Capture the cell that displays the provided text and extract its [x, y] central coordinate. 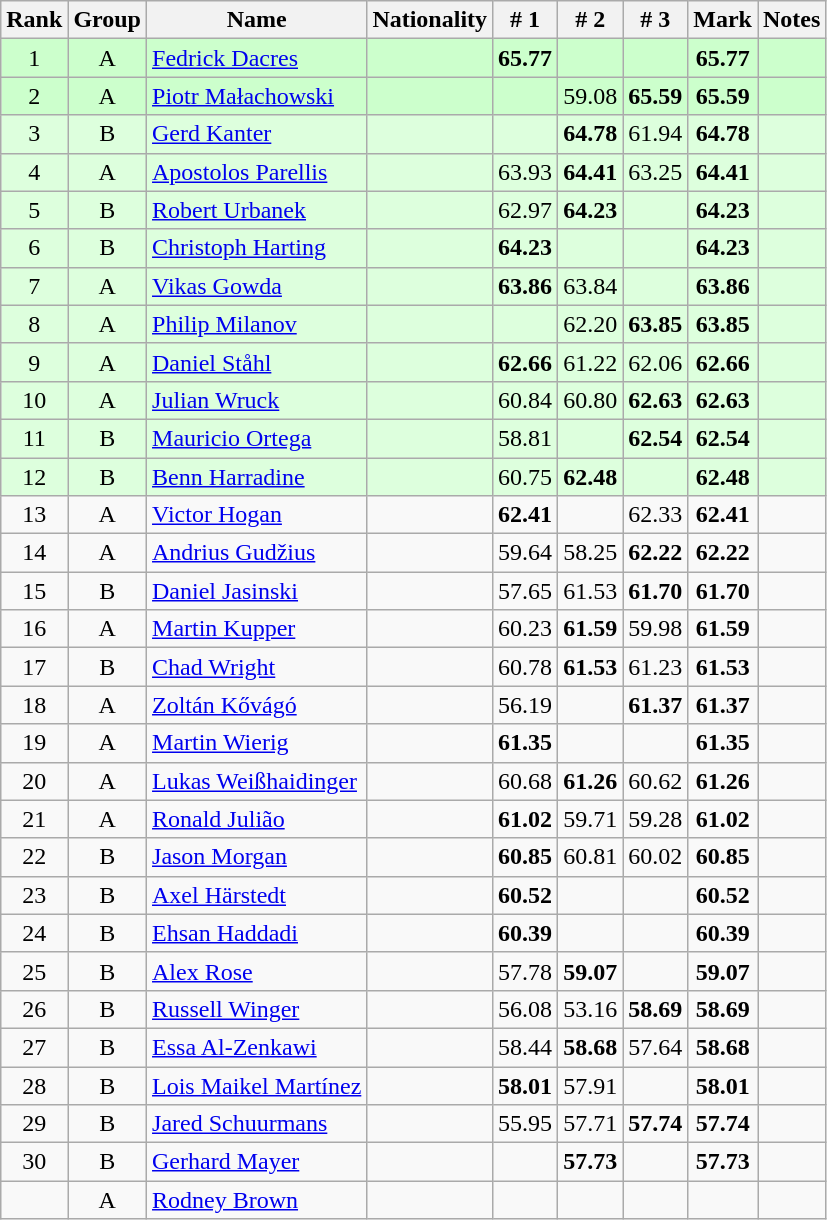
59.71 [590, 819]
Ehsan Haddadi [257, 933]
60.80 [590, 400]
61.94 [656, 134]
Andrius Gudžius [257, 553]
Gerhard Mayer [257, 1162]
2 [34, 96]
6 [34, 248]
Robert Urbanek [257, 210]
61.23 [656, 667]
Daniel Ståhl [257, 362]
Vikas Gowda [257, 286]
# 2 [590, 20]
58.44 [526, 1047]
62.06 [656, 362]
7 [34, 286]
Lukas Weißhaidinger [257, 781]
Mauricio Ortega [257, 438]
Rank [34, 20]
62.33 [656, 515]
5 [34, 210]
58.25 [590, 553]
18 [34, 705]
59.64 [526, 553]
60.02 [656, 857]
58.81 [526, 438]
57.65 [526, 591]
28 [34, 1085]
Jason Morgan [257, 857]
Zoltán Kővágó [257, 705]
11 [34, 438]
24 [34, 933]
60.75 [526, 477]
Martin Wierig [257, 743]
26 [34, 1009]
Rodney Brown [257, 1200]
10 [34, 400]
Russell Winger [257, 1009]
59.08 [590, 96]
57.91 [590, 1085]
Daniel Jasinski [257, 591]
Nationality [430, 20]
Gerd Kanter [257, 134]
59.28 [656, 819]
57.64 [656, 1047]
Piotr Małachowski [257, 96]
3 [34, 134]
Axel Härstedt [257, 895]
63.93 [526, 172]
15 [34, 591]
53.16 [590, 1009]
Apostolos Parellis [257, 172]
Essa Al-Zenkawi [257, 1047]
Fedrick Dacres [257, 58]
Notes [792, 20]
Philip Milanov [257, 324]
17 [34, 667]
60.23 [526, 629]
20 [34, 781]
56.08 [526, 1009]
62.20 [590, 324]
29 [34, 1124]
Martin Kupper [257, 629]
30 [34, 1162]
13 [34, 515]
57.78 [526, 971]
Group [108, 20]
25 [34, 971]
63.84 [590, 286]
23 [34, 895]
55.95 [526, 1124]
Julian Wruck [257, 400]
16 [34, 629]
57.71 [590, 1124]
8 [34, 324]
12 [34, 477]
4 [34, 172]
59.98 [656, 629]
19 [34, 743]
61.22 [590, 362]
Victor Hogan [257, 515]
60.68 [526, 781]
14 [34, 553]
62.97 [526, 210]
Alex Rose [257, 971]
# 3 [656, 20]
60.84 [526, 400]
Benn Harradine [257, 477]
Ronald Julião [257, 819]
1 [34, 58]
Chad Wright [257, 667]
60.81 [590, 857]
Christoph Harting [257, 248]
# 1 [526, 20]
60.62 [656, 781]
Name [257, 20]
27 [34, 1047]
Mark [723, 20]
60.78 [526, 667]
22 [34, 857]
63.25 [656, 172]
Jared Schuurmans [257, 1124]
Lois Maikel Martínez [257, 1085]
9 [34, 362]
56.19 [526, 705]
21 [34, 819]
